Return [x, y] of the center of cell containing provided text 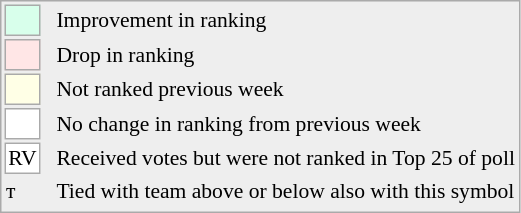
т [22, 191]
Improvement in ranking [286, 20]
Received votes but were not ranked in Top 25 of poll [286, 158]
Drop in ranking [286, 55]
Not ranked previous week [286, 90]
RV [22, 158]
No change in ranking from previous week [286, 124]
Tied with team above or below also with this symbol [286, 191]
